Pinpoint the cell where the given text exists, returning its (X, Y) midpoint coordinate. 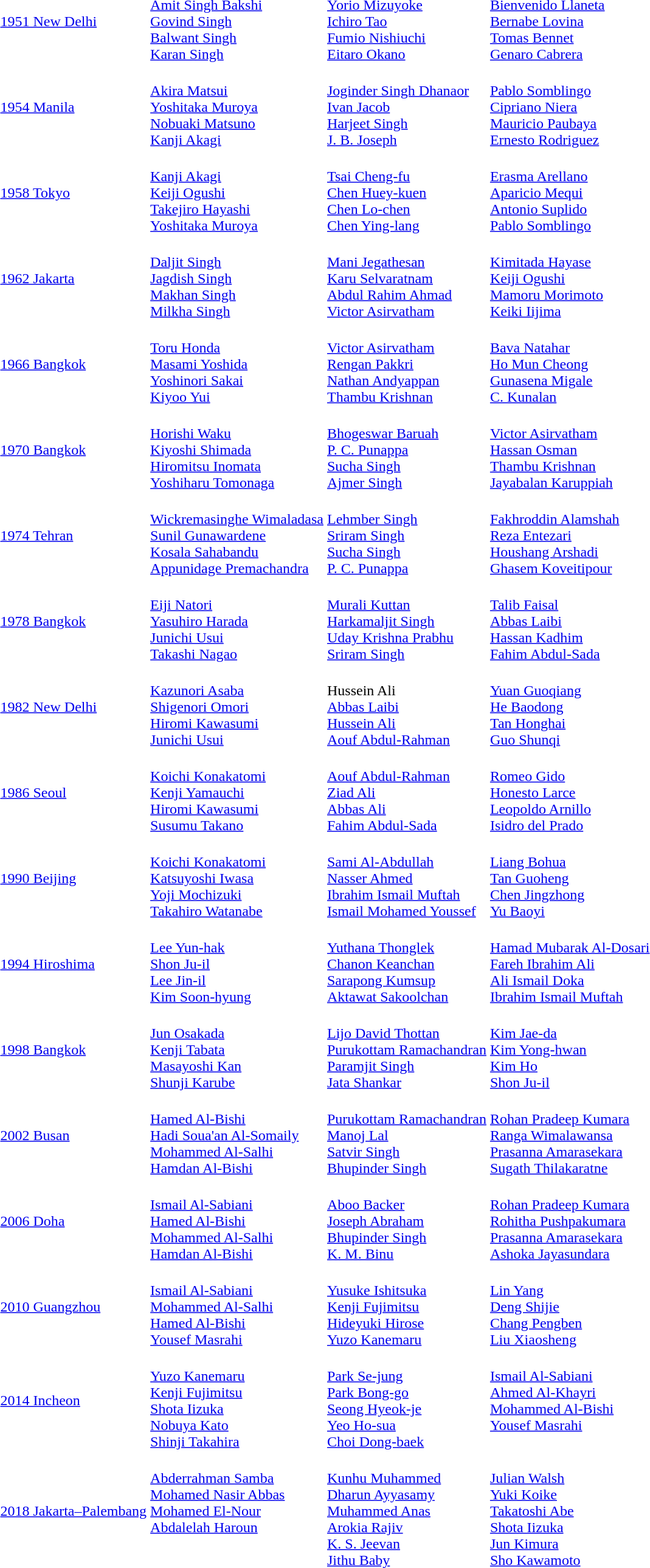
Yusuke IshitsukaKenji FujimitsuHideyuki HiroseYuzo Kanemaru (406, 1307)
Joginder Singh DhanaorIvan JacobHarjeet SinghJ. B. Joseph (406, 107)
Hamed Al-BishiHadi Soua'an Al-SomailyMohammed Al-SalhiHamdan Al-Bishi (237, 1135)
Lehmber SinghSriram SinghSucha SinghP. C. Punappa (406, 535)
Wickremasinghe WimaladasaSunil GunawardeneKosala SahabanduAppunidage Premachandra (237, 535)
Lijo David ThottanPurukottam RamachandranParamjit SinghJata Shankar (406, 1050)
Akira MatsuiYoshitaka MuroyaNobuaki MatsunoKanji Akagi (237, 107)
Mani JegathesanKaru SelvaratnamAbdul Rahim AhmadVictor Asirvatham (406, 278)
Ismail Al-SabianiMohammed Al-SalhiHamed Al-BishiYousef Masrahi (237, 1307)
Daljit SinghJagdish SinghMakhan SinghMilkha Singh (237, 278)
Jun OsakadaKenji TabataMasayoshi KanShunji Karube (237, 1050)
Horishi WakuKiyoshi ShimadaHiromitsu InomataYoshiharu Tomonaga (237, 450)
Aboo BackerJoseph AbrahamBhupinder SinghK. M. Binu (406, 1221)
Bhogeswar BaruahP. C. PunappaSucha SinghAjmer Singh (406, 450)
Yuthana ThonglekChanon KeanchanSarapong KumsupAktawat Sakoolchan (406, 964)
Koichi KonakatomiKatsuyoshi IwasaYoji MochizukiTakahiro Watanabe (237, 878)
Kazunori AsabaShigenori OmoriHiromi KawasumiJunichi Usui (237, 707)
Aouf Abdul-RahmanZiad AliAbbas AliFahim Abdul-Sada (406, 793)
Koichi KonakatomiKenji YamauchiHiromi KawasumiSusumu Takano (237, 793)
Tsai Cheng-fuChen Huey-kuenChen Lo-chenChen Ying-lang (406, 193)
Hussein AliAbbas LaibiHussein AliAouf Abdul-Rahman (406, 707)
Ismail Al-SabianiHamed Al-BishiMohammed Al-SalhiHamdan Al-Bishi (237, 1221)
Sami Al-AbdullahNasser AhmedIbrahim Ismail MuftahIsmail Mohamed Youssef (406, 878)
Lee Yun-hakShon Ju-ilLee Jin-ilKim Soon-hyung (237, 964)
Eiji NatoriYasuhiro HaradaJunichi UsuiTakashi Nagao (237, 621)
Toru HondaMasami YoshidaYoshinori SakaiKiyoo Yui (237, 364)
Kanji AkagiKeiji OgushiTakejiro HayashiYoshitaka Muroya (237, 193)
Park Se-jungPark Bong-goSeong Hyeok-jeYeo Ho-suaChoi Dong-baek (406, 1400)
Victor AsirvathamRengan PakkriNathan AndyappanThambu Krishnan (406, 364)
Murali KuttanHarkamaljit SinghUday Krishna PrabhuSriram Singh (406, 621)
Yuzo KanemaruKenji FujimitsuShota IizukaNobuya KatoShinji Takahira (237, 1400)
Purukottam RamachandranManoj LalSatvir SinghBhupinder Singh (406, 1135)
